Identify which cell holds the provided text, then report its (X, Y) central coordinate. 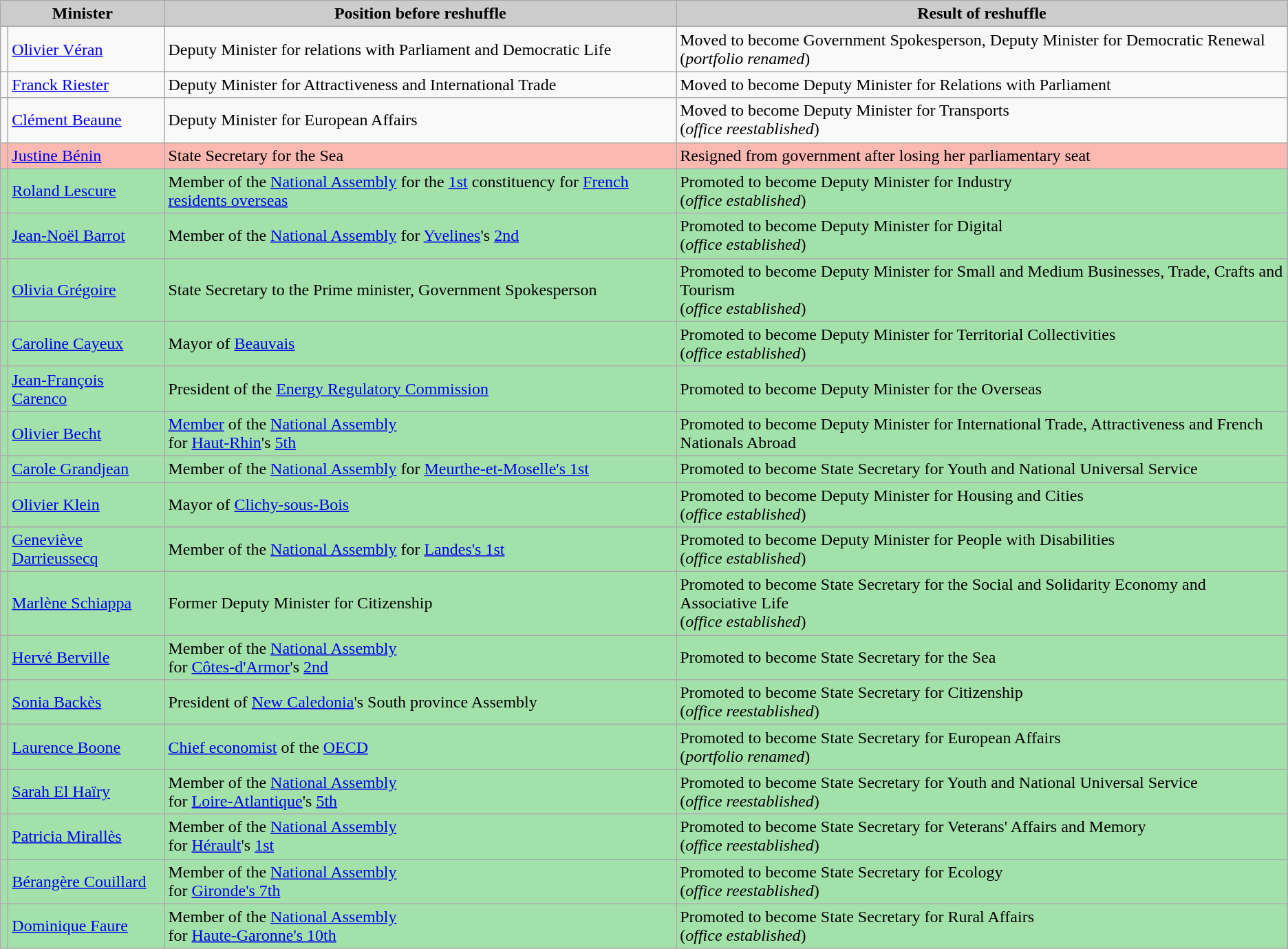
Member of the National Assembly for Meurthe-et-Moselle's 1st (420, 469)
State Secretary for the Sea (420, 156)
Resigned from government after losing her parliamentary seat (983, 156)
Deputy Minister for Attractiveness and International Trade (420, 85)
President of the Energy Regulatory Commission (420, 388)
Mayor of Beauvais (420, 344)
Member of the National Assemblyfor Hérault's 1st (420, 837)
Geneviève Darrieussecq (87, 549)
Promoted to become State Secretary for European Affairs(portfolio renamed) (983, 747)
Member of the National Assembly for Landes's 1st (420, 549)
Promoted to become Deputy Minister for Digital(office established) (983, 235)
Clément Beaune (87, 120)
President of New Caledonia's South province Assembly (420, 702)
Deputy Minister for relations with Parliament and Democratic Life (420, 50)
Carole Grandjean (87, 469)
Result of reshuffle (983, 14)
Sonia Backès (87, 702)
Mayor of Clichy-sous-Bois (420, 504)
Sarah El Haïry (87, 791)
Promoted to become State Secretary for Youth and National Universal Service(office reestablished) (983, 791)
Former Deputy Minister for Citizenship (420, 604)
Promoted to become State Secretary for the Sea (983, 658)
Jean-François Carenco (87, 388)
Moved to become Deputy Minister for Transports(office reestablished) (983, 120)
Member of the National Assembly for Yvelines's 2nd (420, 235)
Promoted to become Deputy Minister for the Overseas (983, 388)
Promoted to become State Secretary for Rural Affairs(office established) (983, 926)
Olivier Becht (87, 434)
Deputy Minister for European Affairs (420, 120)
Olivier Klein (87, 504)
Promoted to become Deputy Minister for Industry(office established) (983, 191)
Position before reshuffle (420, 14)
Promoted to become Deputy Minister for Small and Medium Businesses, Trade, Crafts and Tourism(office established) (983, 290)
Member of the National Assembly for the 1st constituency for French residents overseas (420, 191)
Bérangère Couillard (87, 881)
Member of the National Assemblyfor Loire-Atlantique's 5th (420, 791)
Promoted to become State Secretary for the Social and Solidarity Economy and Associative Life(office established) (983, 604)
Member of the National Assemblyfor Côtes-d'Armor's 2nd (420, 658)
Member of the National Assemblyfor Gironde's 7th (420, 881)
Caroline Cayeux (87, 344)
Minister (83, 14)
Hervé Berville (87, 658)
Member of the National Assemblyfor Haut-Rhin's 5th (420, 434)
Dominique Faure (87, 926)
Member of the National Assemblyfor Haute-Garonne's 10th (420, 926)
Laurence Boone (87, 747)
Promoted to become Deputy Minister for Territorial Collectivities(office established) (983, 344)
Promoted to become State Secretary for Youth and National Universal Service (983, 469)
Patricia Mirallès (87, 837)
Promoted to become Deputy Minister for Housing and Cities(office established) (983, 504)
Olivier Véran (87, 50)
Moved to become Deputy Minister for Relations with Parliament (983, 85)
Promoted to become Deputy Minister for People with Disabilities(office established) (983, 549)
Promoted to become State Secretary for Citizenship(office reestablished) (983, 702)
Jean-Noël Barrot (87, 235)
Franck Riester (87, 85)
Olivia Grégoire (87, 290)
Chief economist of the OECD (420, 747)
Promoted to become State Secretary for Veterans' Affairs and Memory(office reestablished) (983, 837)
Justine Bénin (87, 156)
Moved to become Government Spokesperson, Deputy Minister for Democratic Renewal(portfolio renamed) (983, 50)
Promoted to become State Secretary for Ecology(office reestablished) (983, 881)
Promoted to become Deputy Minister for International Trade, Attractiveness and French Nationals Abroad (983, 434)
State Secretary to the Prime minister, Government Spokesperson (420, 290)
Roland Lescure (87, 191)
Marlène Schiappa (87, 604)
